Detect which cell encompasses the target text, then output its [X, Y] center coordinate. 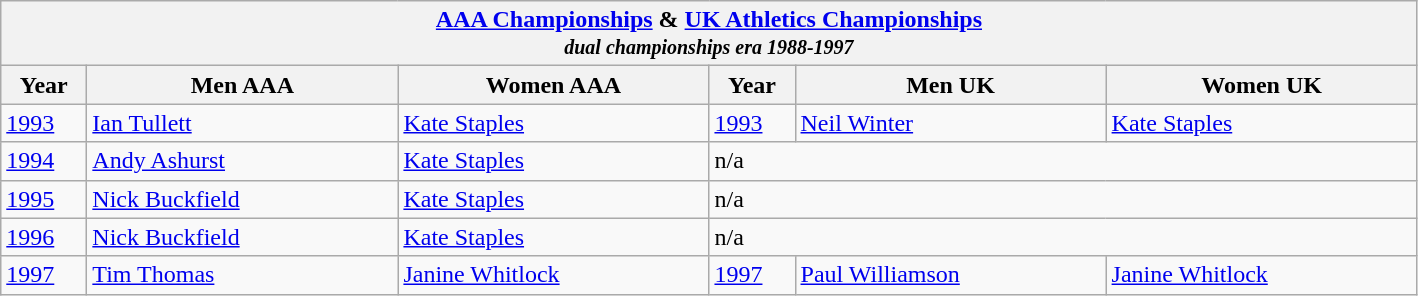
Men AAA [242, 85]
Tim Thomas [242, 275]
1996 [44, 237]
Paul Williamson [950, 275]
Women UK [1262, 85]
Neil Winter [950, 123]
1994 [44, 161]
Andy Ashurst [242, 161]
Ian Tullett [242, 123]
1995 [44, 199]
Men UK [950, 85]
Women AAA [554, 85]
AAA Championships & UK Athletics Championshipsdual championships era 1988-1997 [709, 34]
